Scan for the cell matching the given text and deliver its [x, y] coordinate at center. 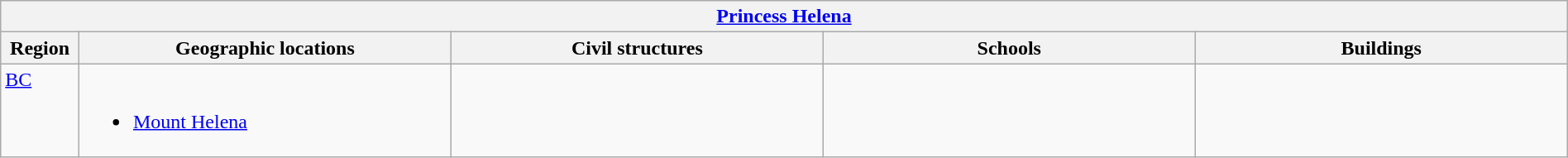
Region [40, 48]
Buildings [1381, 48]
Princess Helena [784, 17]
Civil structures [637, 48]
Mount Helena [265, 111]
Geographic locations [265, 48]
BC [40, 111]
Schools [1009, 48]
